From the cell containing the given text, extract its center point as (X, Y) coordinate. 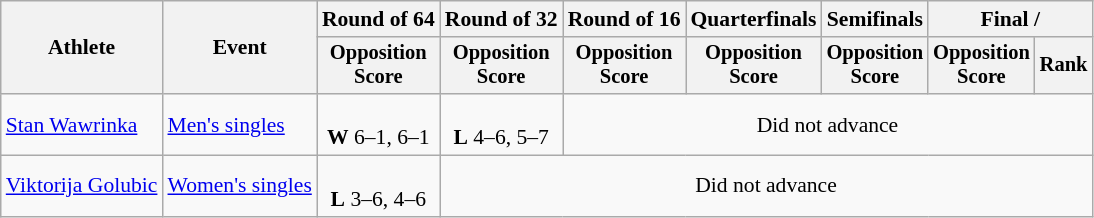
L 3–6, 4–6 (378, 186)
Round of 32 (502, 19)
L 4–6, 5–7 (502, 124)
W 6–1, 6–1 (378, 124)
Athlete (82, 48)
Women's singles (239, 186)
Final / (1010, 19)
Stan Wawrinka (82, 124)
Viktorija Golubic (82, 186)
Quarterfinals (754, 19)
Round of 16 (624, 19)
Rank (1064, 66)
Event (239, 48)
Semifinals (876, 19)
Men's singles (239, 124)
Round of 64 (378, 19)
